Locate the cell with the specified text and output its [X, Y] center coordinate. 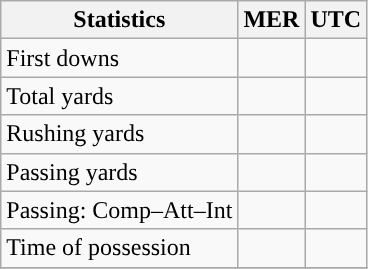
Statistics [120, 20]
Time of possession [120, 248]
MER [272, 20]
UTC [336, 20]
Total yards [120, 96]
Passing yards [120, 172]
Passing: Comp–Att–Int [120, 210]
Rushing yards [120, 134]
First downs [120, 58]
